Extract the [x, y] coordinate from the center of the cell holding the provided text.  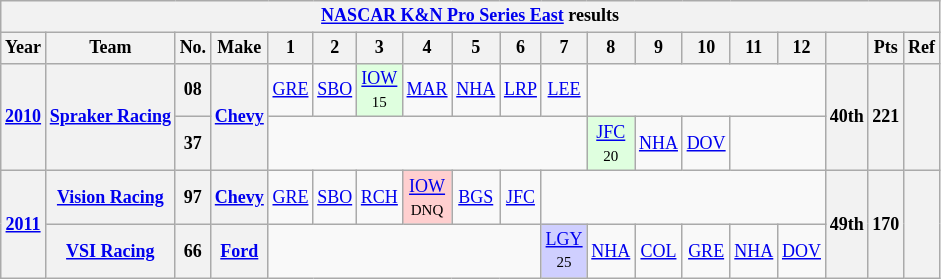
66 [192, 251]
2 [335, 48]
IOWDNQ [427, 197]
9 [659, 48]
11 [754, 48]
221 [886, 116]
IOW15 [380, 90]
49th [846, 224]
1 [290, 48]
Make [239, 48]
Ford [239, 251]
08 [192, 90]
COL [659, 251]
JFC20 [611, 144]
2011 [24, 224]
7 [564, 48]
Spraker Racing [110, 116]
37 [192, 144]
No. [192, 48]
Team [110, 48]
LGY25 [564, 251]
LRP [521, 90]
Vision Racing [110, 197]
LEE [564, 90]
97 [192, 197]
2010 [24, 116]
12 [802, 48]
MAR [427, 90]
40th [846, 116]
Ref [922, 48]
8 [611, 48]
3 [380, 48]
6 [521, 48]
JFC [521, 197]
4 [427, 48]
5 [476, 48]
10 [706, 48]
VSI Racing [110, 251]
Pts [886, 48]
RCH [380, 197]
BGS [476, 197]
NASCAR K&N Pro Series East results [470, 16]
Year [24, 48]
170 [886, 224]
